Identify which cell holds the provided text, then report its (X, Y) central coordinate. 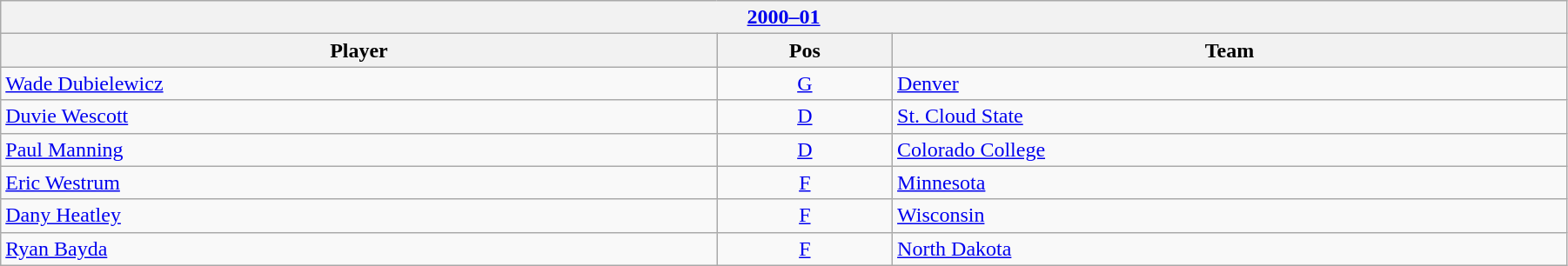
Duvie Wescott (358, 116)
Wisconsin (1230, 216)
Player (358, 50)
Colorado College (1230, 150)
North Dakota (1230, 249)
St. Cloud State (1230, 116)
Dany Heatley (358, 216)
Wade Dubielewicz (358, 83)
Ryan Bayda (358, 249)
Paul Manning (358, 150)
Pos (804, 50)
G (804, 83)
Eric Westrum (358, 183)
Denver (1230, 83)
Team (1230, 50)
2000–01 (784, 17)
Minnesota (1230, 183)
